Extract the (X, Y) coordinate from the center of the cell holding the provided text.  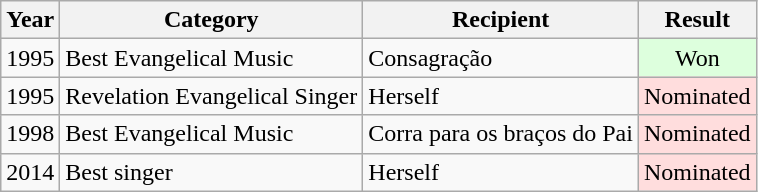
Year (30, 20)
Category (212, 20)
Best singer (212, 172)
Consagração (501, 58)
Revelation Evangelical Singer (212, 96)
Recipient (501, 20)
Won (697, 58)
2014 (30, 172)
Corra para os braços do Pai (501, 134)
1998 (30, 134)
Result (697, 20)
